From the cell containing the given text, extract its center point as [X, Y] coordinate. 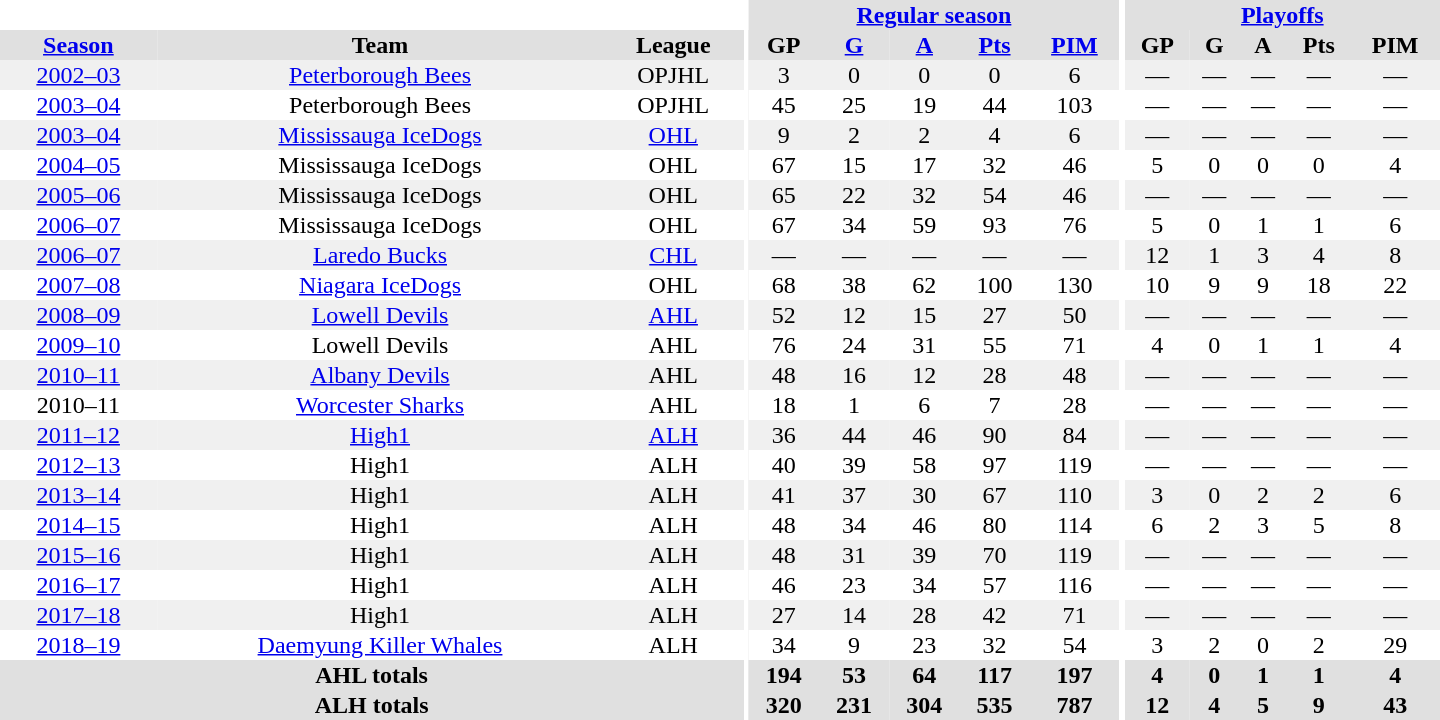
2012–13 [78, 465]
Team [380, 45]
2011–12 [78, 435]
114 [1074, 525]
2005–06 [78, 195]
AHL totals [372, 675]
2007–08 [78, 285]
Albany Devils [380, 375]
14 [854, 615]
42 [994, 615]
2017–18 [78, 615]
36 [784, 435]
70 [994, 555]
40 [784, 465]
93 [994, 225]
2008–09 [78, 315]
10 [1158, 285]
League [673, 45]
29 [1395, 645]
19 [924, 105]
304 [924, 705]
7 [994, 405]
68 [784, 285]
787 [1074, 705]
38 [854, 285]
64 [924, 675]
62 [924, 285]
17 [924, 165]
58 [924, 465]
24 [854, 345]
52 [784, 315]
16 [854, 375]
197 [1074, 675]
65 [784, 195]
2015–16 [78, 555]
43 [1395, 705]
116 [1074, 585]
2002–03 [78, 75]
231 [854, 705]
41 [784, 495]
2014–15 [78, 525]
Worcester Sharks [380, 405]
30 [924, 495]
2004–05 [78, 165]
Daemyung Killer Whales [380, 645]
2016–17 [78, 585]
90 [994, 435]
Playoffs [1282, 15]
103 [1074, 105]
97 [994, 465]
25 [854, 105]
100 [994, 285]
117 [994, 675]
Niagara IceDogs [380, 285]
130 [1074, 285]
CHL [673, 255]
535 [994, 705]
Regular season [934, 15]
Laredo Bucks [380, 255]
320 [784, 705]
50 [1074, 315]
55 [994, 345]
80 [994, 525]
2009–10 [78, 345]
37 [854, 495]
2013–14 [78, 495]
57 [994, 585]
45 [784, 105]
59 [924, 225]
Season [78, 45]
ALH totals [372, 705]
84 [1074, 435]
110 [1074, 495]
2018–19 [78, 645]
53 [854, 675]
194 [784, 675]
